Find where the given text appears and provide that cell's center as (X, Y) coordinate. 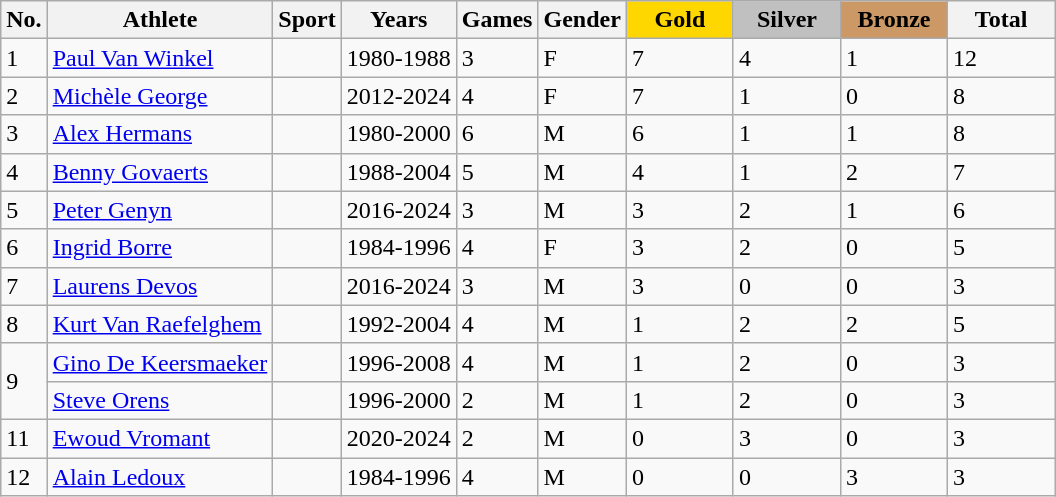
Athlete (160, 20)
Laurens Devos (160, 286)
1992-2004 (398, 324)
Total (1002, 20)
9 (24, 381)
2020-2024 (398, 438)
Gender (582, 20)
Benny Govaerts (160, 172)
Silver (786, 20)
Sport (307, 20)
Michèle George (160, 96)
Paul Van Winkel (160, 58)
1980-1988 (398, 58)
11 (24, 438)
Gino De Keersmaeker (160, 362)
1996-2008 (398, 362)
2012-2024 (398, 96)
Alex Hermans (160, 134)
Ewoud Vromant (160, 438)
Years (398, 20)
Steve Orens (160, 400)
Peter Genyn (160, 210)
Games (497, 20)
Bronze (894, 20)
1996-2000 (398, 400)
Ingrid Borre (160, 248)
No. (24, 20)
1980-2000 (398, 134)
1988-2004 (398, 172)
Alain Ledoux (160, 477)
Kurt Van Raefelghem (160, 324)
Gold (680, 20)
